Provide the [x, y] coordinate of the cell's center where the given text is located.  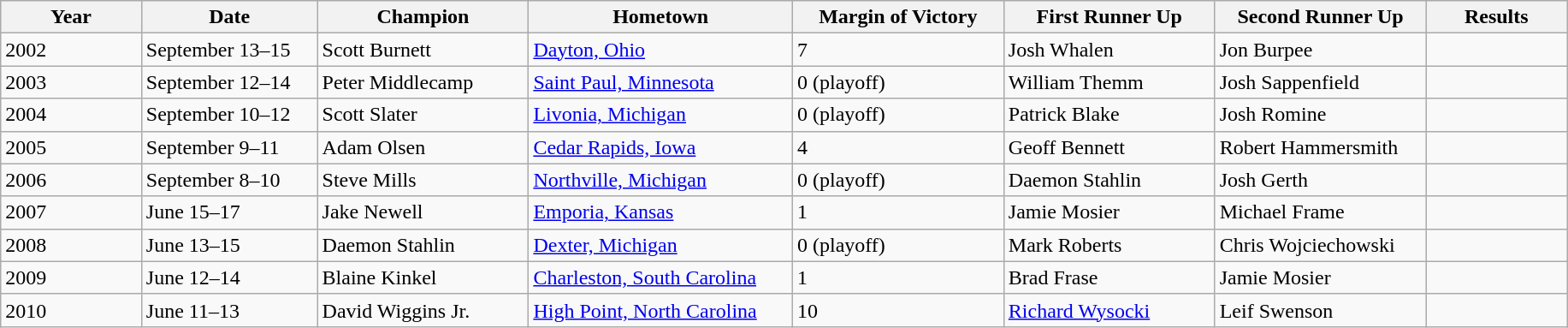
Year [72, 17]
Cedar Rapids, Iowa [660, 147]
Josh Romine [1321, 115]
Chris Wojciechowski [1321, 245]
Margin of Victory [898, 17]
Josh Whalen [1109, 50]
Richard Wysocki [1109, 310]
William Themm [1109, 82]
Results [1497, 17]
Charleston, South Carolina [660, 277]
June 13–15 [229, 245]
2004 [72, 115]
2005 [72, 147]
September 13–15 [229, 50]
Adam Olsen [423, 147]
September 8–10 [229, 180]
Dayton, Ohio [660, 50]
Peter Middlecamp [423, 82]
Champion [423, 17]
2008 [72, 245]
2002 [72, 50]
Patrick Blake [1109, 115]
2010 [72, 310]
Josh Sappenfield [1321, 82]
September 10–12 [229, 115]
June 11–13 [229, 310]
Dexter, Michigan [660, 245]
First Runner Up [1109, 17]
June 15–17 [229, 212]
High Point, North Carolina [660, 310]
Second Runner Up [1321, 17]
2006 [72, 180]
Emporia, Kansas [660, 212]
7 [898, 50]
Jon Burpee [1321, 50]
4 [898, 147]
Mark Roberts [1109, 245]
David Wiggins Jr. [423, 310]
Jake Newell [423, 212]
Geoff Bennett [1109, 147]
Scott Slater [423, 115]
Brad Frase [1109, 277]
10 [898, 310]
Josh Gerth [1321, 180]
2009 [72, 277]
2007 [72, 212]
Leif Swenson [1321, 310]
Hometown [660, 17]
September 12–14 [229, 82]
Blaine Kinkel [423, 277]
Livonia, Michigan [660, 115]
Michael Frame [1321, 212]
2003 [72, 82]
Northville, Michigan [660, 180]
Saint Paul, Minnesota [660, 82]
Robert Hammersmith [1321, 147]
June 12–14 [229, 277]
September 9–11 [229, 147]
Steve Mills [423, 180]
Scott Burnett [423, 50]
Date [229, 17]
